Find where the given text appears and provide that cell's center as (x, y) coordinate. 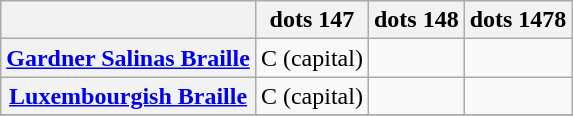
dots 148 (416, 20)
Luxembourgish Braille (128, 96)
Gardner Salinas Braille (128, 58)
dots 147 (312, 20)
dots 1478 (518, 20)
